Return (x, y) of the center of cell containing provided text 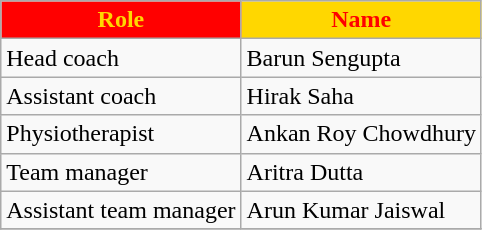
Hirak Saha (361, 96)
Barun Sengupta (361, 58)
Team manager (121, 172)
Assistant coach (121, 96)
Ankan Roy Chowdhury (361, 134)
Role (121, 20)
Head coach (121, 58)
Physiotherapist (121, 134)
Arun Kumar Jaiswal (361, 210)
Aritra Dutta (361, 172)
Name (361, 20)
Assistant team manager (121, 210)
